Return the (x, y) coordinate for the center point of the cell that contains the specified text.  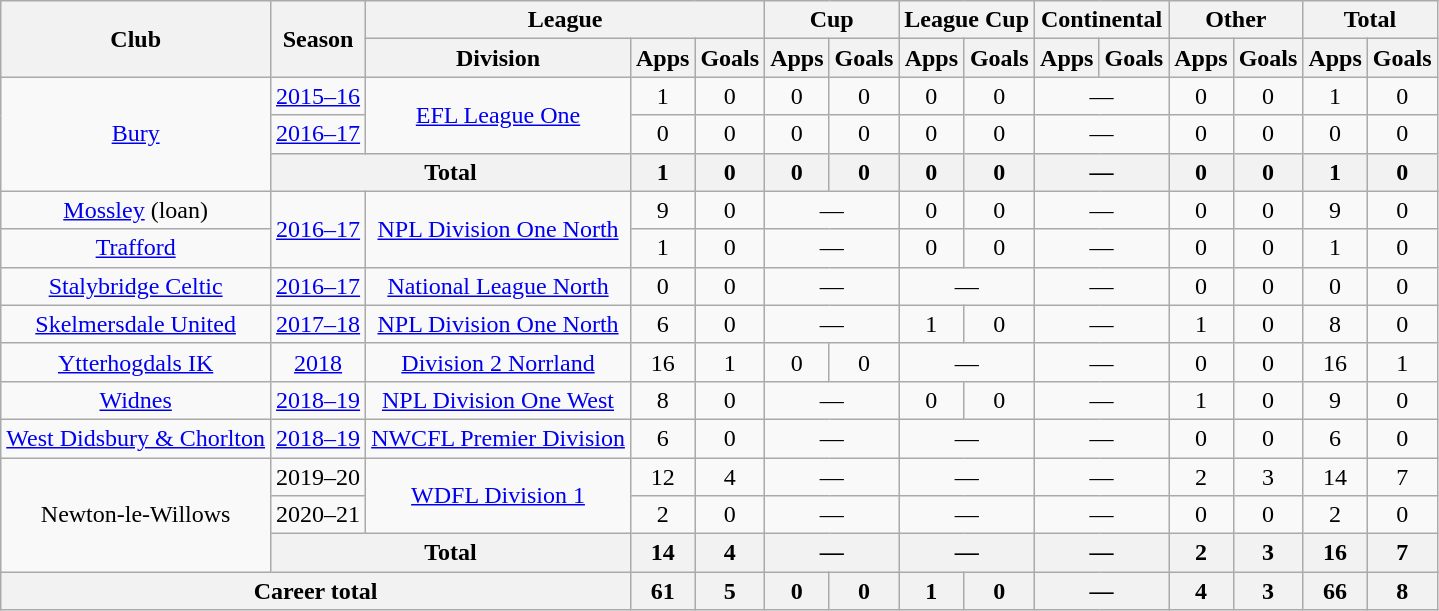
League Cup (967, 20)
Stalybridge Celtic (136, 286)
NPL Division One West (498, 400)
Other (1236, 20)
5 (730, 591)
2017–18 (318, 324)
Season (318, 39)
NWCFL Premier Division (498, 438)
Bury (136, 134)
2015–16 (318, 96)
National League North (498, 286)
Newton-le-Willows (136, 515)
Continental (1102, 20)
Division 2 Norrland (498, 362)
Career total (316, 591)
Ytterhogdals IK (136, 362)
Skelmersdale United (136, 324)
EFL League One (498, 115)
League (566, 20)
Cup (832, 20)
WDFL Division 1 (498, 496)
66 (1335, 591)
2018 (318, 362)
Club (136, 39)
2019–20 (318, 477)
Trafford (136, 248)
12 (662, 477)
Widnes (136, 400)
61 (662, 591)
Mossley (loan) (136, 210)
2020–21 (318, 515)
West Didsbury & Chorlton (136, 438)
Division (498, 58)
